Provide the (x, y) coordinate of the cell's center where the given text is located.  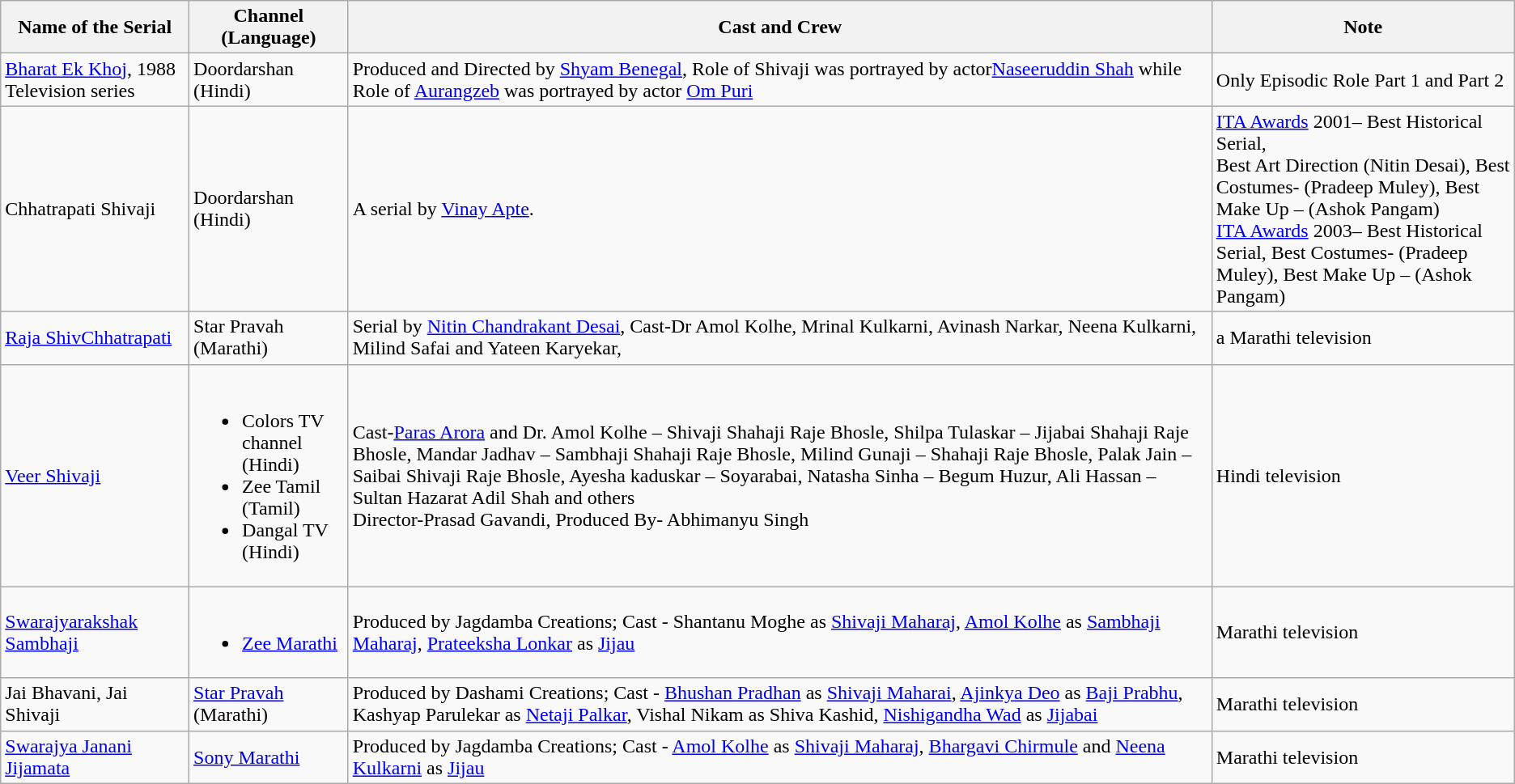
A serial by Vinay Apte. (780, 209)
Zee Marathi (269, 633)
Note (1363, 28)
Chhatrapati Shivaji (95, 209)
Produced by Jagdamba Creations; Cast - Shantanu Moghe as Shivaji Maharaj, Amol Kolhe as Sambhaji Maharaj, Prateeksha Lonkar as Jijau (780, 633)
Swarajyarakshak Sambhaji (95, 633)
Sony Marathi (269, 757)
Swarajya Janani Jijamata (95, 757)
Only Episodic Role Part 1 and Part 2 (1363, 79)
Veer Shivaji (95, 476)
Produced and Directed by Shyam Benegal, Role of Shivaji was portrayed by actorNaseeruddin Shah while Role of Aurangzeb was portrayed by actor Om Puri (780, 79)
Name of the Serial (95, 28)
Channel (Language) (269, 28)
Raja ShivChhatrapati (95, 338)
Jai Bhavani, Jai Shivaji (95, 704)
Bharat Ek Khoj, 1988 Television series (95, 79)
Serial by Nitin Chandrakant Desai, Cast-Dr Amol Kolhe, Mrinal Kulkarni, Avinash Narkar, Neena Kulkarni, Milind Safai and Yateen Karyekar, (780, 338)
Colors TV channel (Hindi)Zee Tamil (Tamil)Dangal TV (Hindi) (269, 476)
a Marathi television (1363, 338)
Hindi television (1363, 476)
Cast and Crew (780, 28)
Produced by Jagdamba Creations; Cast - Amol Kolhe as Shivaji Maharaj, Bhargavi Chirmule and Neena Kulkarni as Jijau (780, 757)
